Detect which cell encompasses the target text, then output its [x, y] center coordinate. 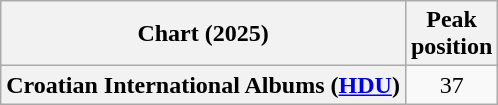
37 [451, 85]
Chart (2025) [204, 34]
Peakposition [451, 34]
Croatian International Albums (HDU) [204, 85]
